Provide the [X, Y] coordinate of the cell's center where the given text is located.  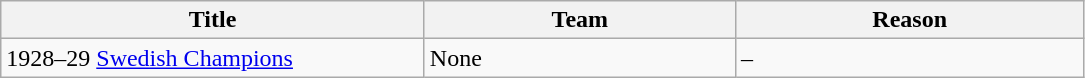
Team [580, 20]
Title [213, 20]
None [580, 58]
Reason [910, 20]
– [910, 58]
1928–29 Swedish Champions [213, 58]
